Return the (X, Y) coordinate for the center point of the cell that contains the specified text.  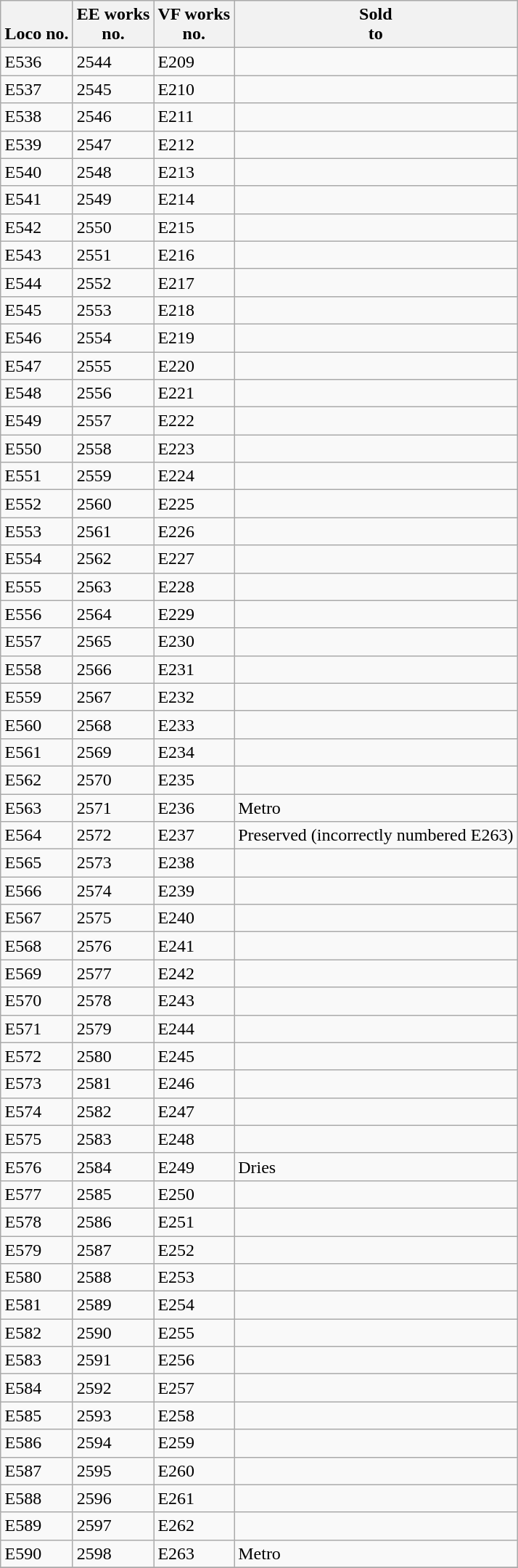
E248 (194, 1139)
E588 (36, 1498)
E250 (194, 1194)
Loco no. (36, 25)
E220 (194, 365)
E218 (194, 310)
2590 (113, 1333)
E263 (194, 1553)
2576 (113, 946)
E209 (194, 62)
2559 (113, 476)
2580 (113, 1056)
E585 (36, 1416)
2568 (113, 724)
E245 (194, 1056)
E543 (36, 255)
E252 (194, 1249)
2588 (113, 1278)
2546 (113, 117)
E244 (194, 1029)
E561 (36, 752)
E539 (36, 144)
E224 (194, 476)
E571 (36, 1029)
2577 (113, 973)
E551 (36, 476)
2562 (113, 559)
E253 (194, 1278)
E549 (36, 421)
E548 (36, 393)
2597 (113, 1526)
E572 (36, 1056)
E259 (194, 1443)
2552 (113, 282)
2596 (113, 1498)
2544 (113, 62)
E557 (36, 642)
2574 (113, 891)
2578 (113, 1001)
E563 (36, 808)
E560 (36, 724)
2560 (113, 504)
2573 (113, 863)
E542 (36, 227)
E570 (36, 1001)
E587 (36, 1471)
E559 (36, 697)
E579 (36, 1249)
E237 (194, 836)
2554 (113, 338)
E213 (194, 172)
E558 (36, 669)
E249 (194, 1167)
E231 (194, 669)
E586 (36, 1443)
E547 (36, 365)
E247 (194, 1111)
2595 (113, 1471)
E222 (194, 421)
E540 (36, 172)
2566 (113, 669)
E562 (36, 780)
2592 (113, 1388)
2553 (113, 310)
E556 (36, 614)
E251 (194, 1222)
E235 (194, 780)
E215 (194, 227)
E538 (36, 117)
2558 (113, 449)
2589 (113, 1305)
E544 (36, 282)
E214 (194, 200)
E210 (194, 89)
VF worksno. (194, 25)
2575 (113, 918)
2547 (113, 144)
E239 (194, 891)
E545 (36, 310)
E256 (194, 1360)
E262 (194, 1526)
2550 (113, 227)
2564 (113, 614)
E258 (194, 1416)
E589 (36, 1526)
E583 (36, 1360)
2557 (113, 421)
E555 (36, 587)
E564 (36, 836)
E243 (194, 1001)
2551 (113, 255)
2582 (113, 1111)
E553 (36, 531)
E230 (194, 642)
E255 (194, 1333)
E550 (36, 449)
2561 (113, 531)
2569 (113, 752)
E234 (194, 752)
2556 (113, 393)
2545 (113, 89)
2572 (113, 836)
E569 (36, 973)
E217 (194, 282)
2586 (113, 1222)
E554 (36, 559)
E236 (194, 808)
E228 (194, 587)
E582 (36, 1333)
E537 (36, 89)
E241 (194, 946)
E232 (194, 697)
E584 (36, 1388)
E565 (36, 863)
E577 (36, 1194)
E581 (36, 1305)
2581 (113, 1084)
E573 (36, 1084)
E590 (36, 1553)
2567 (113, 697)
E240 (194, 918)
E221 (194, 393)
EE worksno. (113, 25)
E536 (36, 62)
2555 (113, 365)
E261 (194, 1498)
E576 (36, 1167)
E227 (194, 559)
E541 (36, 200)
2570 (113, 780)
E575 (36, 1139)
E254 (194, 1305)
Preserved (incorrectly numbered E263) (376, 836)
2584 (113, 1167)
2585 (113, 1194)
E566 (36, 891)
E219 (194, 338)
2579 (113, 1029)
2591 (113, 1360)
E260 (194, 1471)
E552 (36, 504)
E229 (194, 614)
E211 (194, 117)
2598 (113, 1553)
E567 (36, 918)
2571 (113, 808)
E580 (36, 1278)
2563 (113, 587)
E257 (194, 1388)
E225 (194, 504)
E578 (36, 1222)
E238 (194, 863)
2565 (113, 642)
Dries (376, 1167)
Soldto (376, 25)
2594 (113, 1443)
E226 (194, 531)
2593 (113, 1416)
E568 (36, 946)
E242 (194, 973)
E223 (194, 449)
E212 (194, 144)
E246 (194, 1084)
2587 (113, 1249)
E233 (194, 724)
2548 (113, 172)
2583 (113, 1139)
E574 (36, 1111)
2549 (113, 200)
E546 (36, 338)
E216 (194, 255)
